Determine the [x, y] coordinate at the center of the cell enclosing the given text.  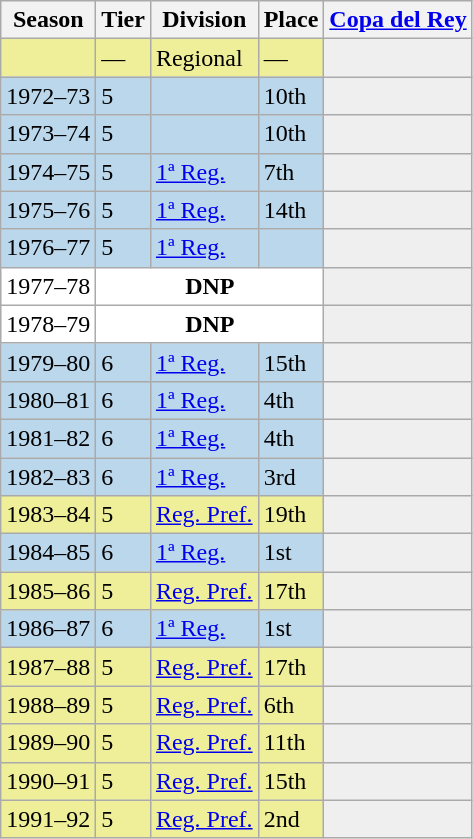
1990–91 [48, 781]
Place [291, 20]
1980–81 [48, 400]
1984–85 [48, 553]
1982–83 [48, 477]
1985–86 [48, 591]
1974–75 [48, 172]
1978–79 [48, 324]
1975–76 [48, 210]
1986–87 [48, 629]
1977–78 [48, 286]
3rd [291, 477]
7th [291, 172]
1981–82 [48, 438]
6th [291, 705]
19th [291, 515]
1972–73 [48, 96]
2nd [291, 819]
1987–88 [48, 667]
1983–84 [48, 515]
Season [48, 20]
1991–92 [48, 819]
1976–77 [48, 248]
1973–74 [48, 134]
1989–90 [48, 743]
1988–89 [48, 705]
Division [204, 20]
14th [291, 210]
1979–80 [48, 362]
Copa del Rey [398, 20]
11th [291, 743]
Regional [204, 58]
Tier [124, 20]
